Return the [x, y] coordinate for the center point of the cell that contains the specified text.  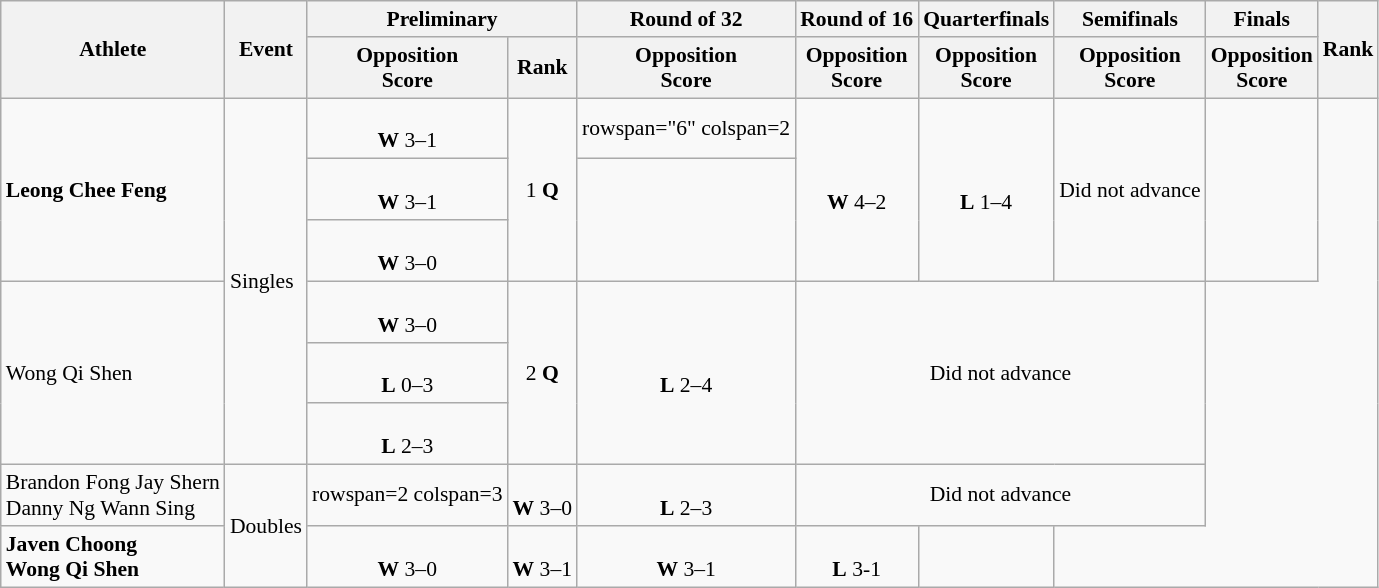
Round of 16 [856, 19]
rowspan="6" colspan=2 [686, 128]
L 0–3 [408, 372]
L 2–4 [686, 372]
2 Q [542, 372]
Preliminary [442, 19]
Athlete [113, 50]
W 4–2 [856, 190]
Doubles [266, 526]
Brandon Fong Jay ShernDanny Ng Wann Sing [113, 496]
Leong Chee Feng [113, 190]
Finals [1262, 19]
Wong Qi Shen [113, 372]
1 Q [542, 190]
L 1–4 [986, 190]
Javen ChoongWong Qi Shen [113, 556]
L 3-1 [856, 556]
Semifinals [1130, 19]
Singles [266, 282]
Round of 32 [686, 19]
Event [266, 50]
rowspan=2 colspan=3 [408, 496]
Quarterfinals [986, 19]
